Scan for the cell matching the given text and deliver its (X, Y) coordinate at center. 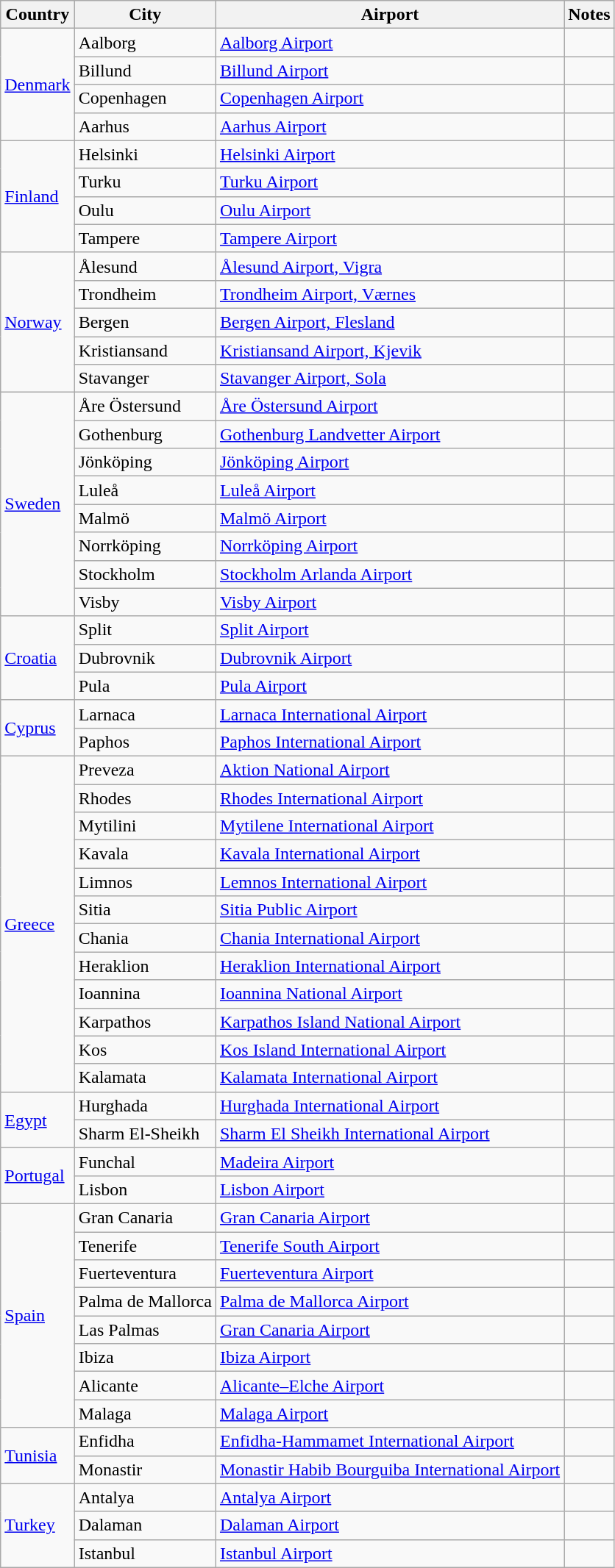
Turkey (38, 1525)
Bergen (145, 322)
Gran Canaria (145, 1217)
Chania (145, 938)
Kristiansand Airport, Kjevik (390, 351)
Ioannina National Airport (390, 994)
Dalaman Airport (390, 1525)
Karpathos (145, 1022)
Sharm El-Sheikh (145, 1134)
Istanbul Airport (390, 1553)
Palma de Mallorca Airport (390, 1302)
Ålesund (145, 266)
Chania International Airport (390, 938)
Spain (38, 1315)
Cyprus (38, 728)
Ibiza (145, 1358)
Norrköping (145, 546)
Dubrovnik Airport (390, 658)
Aalborg (145, 43)
Stavanger Airport, Sola (390, 379)
Dubrovnik (145, 658)
Jönköping (145, 462)
Heraklion (145, 966)
Larnaca (145, 714)
Copenhagen Airport (390, 99)
Pula (145, 686)
City (145, 15)
Greece (38, 923)
Gothenburg (145, 434)
Helsinki (145, 154)
Kalamata (145, 1078)
Luleå Airport (390, 490)
Rhodes (145, 798)
Kristiansand (145, 351)
Enfidha (145, 1442)
Luleå (145, 490)
Las Palmas (145, 1330)
Turku (145, 182)
Notes (589, 15)
Lisbon (145, 1189)
Monastir Habib Bourguiba International Airport (390, 1469)
Preveza (145, 770)
Malaga Airport (390, 1414)
Aalborg Airport (390, 43)
Karpathos Island National Airport (390, 1022)
Egypt (38, 1120)
Antalya Airport (390, 1497)
Ålesund Airport, Vigra (390, 266)
Malmö Airport (390, 518)
Airport (390, 15)
Madeira Airport (390, 1161)
Fuerteventura (145, 1274)
Malaga (145, 1414)
Croatia (38, 658)
Split (145, 630)
Stavanger (145, 379)
Malmö (145, 518)
Funchal (145, 1161)
Norway (38, 322)
Country (38, 15)
Kos Island International Airport (390, 1050)
Monastir (145, 1469)
Visby Airport (390, 602)
Åre Östersund (145, 407)
Bergen Airport, Flesland (390, 322)
Tenerife (145, 1246)
Larnaca International Airport (390, 714)
Palma de Mallorca (145, 1302)
Trondheim (145, 294)
Sweden (38, 504)
Portugal (38, 1175)
Lemnos International Airport (390, 882)
Heraklion International Airport (390, 966)
Sitia Public Airport (390, 910)
Stockholm Arlanda Airport (390, 574)
Antalya (145, 1497)
Pula Airport (390, 686)
Gothenburg Landvetter Airport (390, 434)
Mytilene International Airport (390, 826)
Billund Airport (390, 71)
Alicante–Elche Airport (390, 1386)
Rhodes International Airport (390, 798)
Tunisia (38, 1456)
Alicante (145, 1386)
Norrköping Airport (390, 546)
Jönköping Airport (390, 462)
Billund (145, 71)
Kavala (145, 854)
Sitia (145, 910)
Aktion National Airport (390, 770)
Ibiza Airport (390, 1358)
Stockholm (145, 574)
Oulu Airport (390, 210)
Sharm El Sheikh International Airport (390, 1134)
Kos (145, 1050)
Tampere (145, 238)
Mytilini (145, 826)
Åre Östersund Airport (390, 407)
Turku Airport (390, 182)
Limnos (145, 882)
Aarhus (145, 126)
Istanbul (145, 1553)
Paphos International Airport (390, 742)
Tenerife South Airport (390, 1246)
Copenhagen (145, 99)
Visby (145, 602)
Hurghada (145, 1106)
Denmark (38, 85)
Hurghada International Airport (390, 1106)
Split Airport (390, 630)
Paphos (145, 742)
Oulu (145, 210)
Aarhus Airport (390, 126)
Trondheim Airport, Værnes (390, 294)
Lisbon Airport (390, 1189)
Ioannina (145, 994)
Fuerteventura Airport (390, 1274)
Enfidha-Hammamet International Airport (390, 1442)
Finland (38, 196)
Dalaman (145, 1525)
Tampere Airport (390, 238)
Kavala International Airport (390, 854)
Helsinki Airport (390, 154)
Kalamata International Airport (390, 1078)
